Detect which cell encompasses the target text, then output its [X, Y] center coordinate. 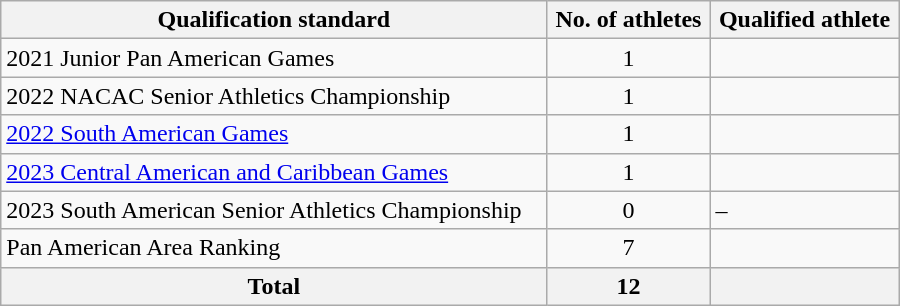
7 [628, 248]
12 [628, 286]
– [804, 210]
Total [274, 286]
2022 NACAC Senior Athletics Championship [274, 96]
Pan American Area Ranking [274, 248]
2021 Junior Pan American Games [274, 58]
Qualification standard [274, 20]
No. of athletes [628, 20]
2023 South American Senior Athletics Championship [274, 210]
2022 South American Games [274, 134]
2023 Central American and Caribbean Games [274, 172]
0 [628, 210]
Qualified athlete [804, 20]
